Detect which cell encompasses the target text, then output its (X, Y) center coordinate. 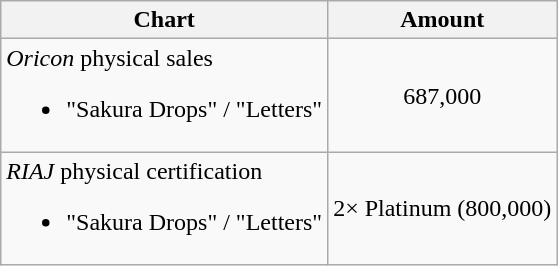
RIAJ physical certification"Sakura Drops" / "Letters" (164, 208)
687,000 (442, 96)
Chart (164, 20)
Oricon physical sales"Sakura Drops" / "Letters" (164, 96)
2× Platinum (800,000) (442, 208)
Amount (442, 20)
